Identify which cell holds the provided text, then report its [X, Y] central coordinate. 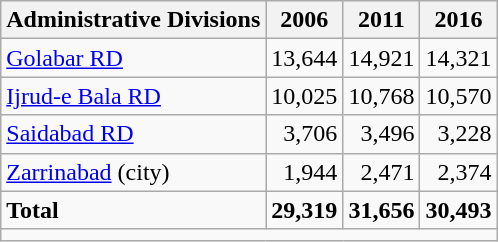
3,496 [382, 134]
2006 [304, 20]
29,319 [304, 210]
13,644 [304, 58]
Total [134, 210]
Ijrud-e Bala RD [134, 96]
2,471 [382, 172]
2,374 [458, 172]
2016 [458, 20]
Zarrinabad (city) [134, 172]
31,656 [382, 210]
1,944 [304, 172]
14,321 [458, 58]
3,228 [458, 134]
Saidabad RD [134, 134]
10,570 [458, 96]
Golabar RD [134, 58]
30,493 [458, 210]
10,025 [304, 96]
Administrative Divisions [134, 20]
10,768 [382, 96]
2011 [382, 20]
3,706 [304, 134]
14,921 [382, 58]
